From the cell containing the given text, extract its center point as [x, y] coordinate. 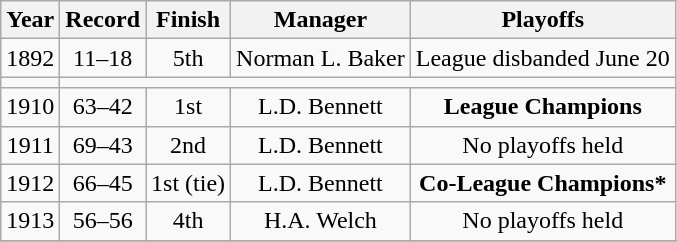
56–56 [103, 221]
5th [188, 58]
1912 [30, 183]
66–45 [103, 183]
Playoffs [542, 20]
1st (tie) [188, 183]
4th [188, 221]
69–43 [103, 145]
League disbanded June 20 [542, 58]
11–18 [103, 58]
63–42 [103, 107]
Norman L. Baker [321, 58]
Record [103, 20]
1st [188, 107]
Manager [321, 20]
Year [30, 20]
1913 [30, 221]
2nd [188, 145]
Co-League Champions* [542, 183]
1892 [30, 58]
1911 [30, 145]
H.A. Welch [321, 221]
Finish [188, 20]
1910 [30, 107]
League Champions [542, 107]
